Provide the (x, y) coordinate of the cell's center where the given text is located.  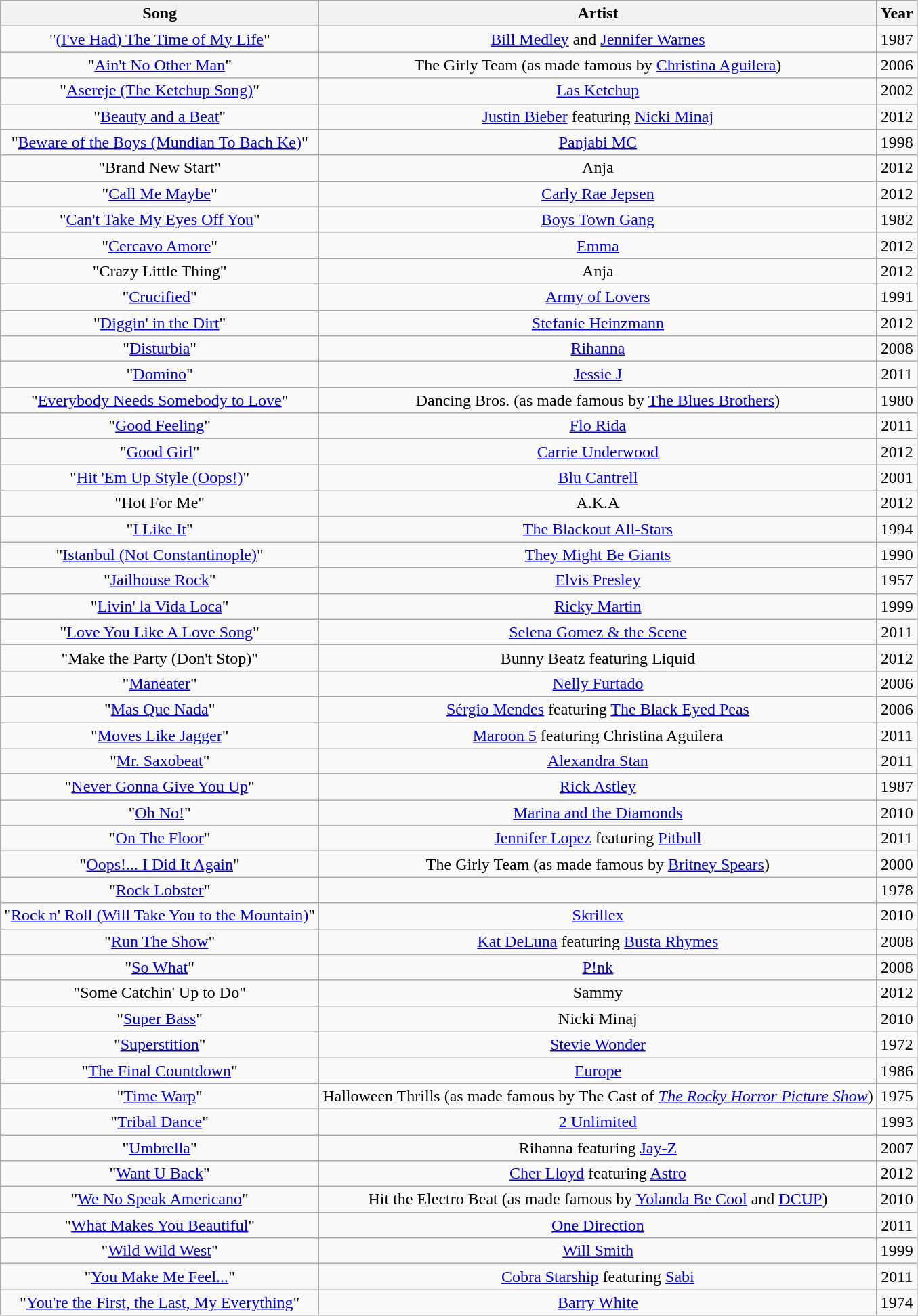
"Superstition" (160, 1044)
1994 (897, 529)
Europe (598, 1070)
Alexandra Stan (598, 761)
Elvis Presley (598, 580)
1975 (897, 1096)
P!nk (598, 967)
1957 (897, 580)
Will Smith (598, 1251)
"Mr. Saxobeat" (160, 761)
Dancing Bros. (as made famous by The Blues Brothers) (598, 400)
Emma (598, 245)
"Crucified" (160, 297)
Carly Rae Jepsen (598, 194)
"Asereje (The Ketchup Song)" (160, 91)
"You Make Me Feel..." (160, 1277)
"Want U Back" (160, 1174)
"We No Speak Americano" (160, 1200)
1978 (897, 890)
Halloween Thrills (as made famous by The Cast of The Rocky Horror Picture Show) (598, 1096)
"I Like It" (160, 529)
"Good Feeling" (160, 426)
"(I've Had) The Time of My Life" (160, 39)
"Everybody Needs Somebody to Love" (160, 400)
2007 (897, 1148)
1972 (897, 1044)
Bill Medley and Jennifer Warnes (598, 39)
2000 (897, 864)
"Rock n' Roll (Will Take You to the Mountain)" (160, 916)
Cobra Starship featuring Sabi (598, 1277)
Blu Cantrell (598, 477)
"Diggin' in the Dirt" (160, 323)
"The Final Countdown" (160, 1070)
"Some Catchin' Up to Do" (160, 993)
Year (897, 14)
Nelly Furtado (598, 683)
Kat DeLuna featuring Busta Rhymes (598, 941)
Maroon 5 featuring Christina Aguilera (598, 735)
1974 (897, 1302)
"Can't Take My Eyes Off You" (160, 219)
"Hit 'Em Up Style (Oops!)" (160, 477)
"Crazy Little Thing" (160, 271)
"Tribal Dance" (160, 1122)
1991 (897, 297)
Rihanna featuring Jay-Z (598, 1148)
Flo Rida (598, 426)
"Love You Like A Love Song" (160, 632)
"Ain't No Other Man" (160, 65)
1980 (897, 400)
2 Unlimited (598, 1122)
Ricky Martin (598, 606)
"Hot For Me" (160, 503)
"Beware of the Boys (Mundian To Bach Ke)" (160, 142)
Cher Lloyd featuring Astro (598, 1174)
"Oops!... I Did It Again" (160, 864)
Stefanie Heinzmann (598, 323)
"Umbrella" (160, 1148)
"Good Girl" (160, 452)
1998 (897, 142)
Sérgio Mendes featuring The Black Eyed Peas (598, 709)
"Run The Show" (160, 941)
Stevie Wonder (598, 1044)
Sammy (598, 993)
"Beauty and a Beat" (160, 116)
The Girly Team (as made famous by Britney Spears) (598, 864)
"Rock Lobster" (160, 890)
Bunny Beatz featuring Liquid (598, 658)
One Direction (598, 1225)
"Jailhouse Rock" (160, 580)
2001 (897, 477)
Boys Town Gang (598, 219)
"Time Warp" (160, 1096)
"On The Floor" (160, 839)
"Maneater" (160, 683)
Artist (598, 14)
"What Makes You Beautiful" (160, 1225)
Hit the Electro Beat (as made famous by Yolanda Be Cool and DCUP) (598, 1200)
Skrillex (598, 916)
Barry White (598, 1302)
Justin Bieber featuring Nicki Minaj (598, 116)
The Girly Team (as made famous by Christina Aguilera) (598, 65)
Song (160, 14)
Panjabi MC (598, 142)
1982 (897, 219)
1993 (897, 1122)
"Brand New Start" (160, 168)
"Oh No!" (160, 813)
"So What" (160, 967)
"Livin' la Vida Loca" (160, 606)
They Might Be Giants (598, 555)
The Blackout All-Stars (598, 529)
Las Ketchup (598, 91)
"Call Me Maybe" (160, 194)
Selena Gomez & the Scene (598, 632)
Jessie J (598, 375)
1990 (897, 555)
Army of Lovers (598, 297)
Carrie Underwood (598, 452)
1986 (897, 1070)
"Mas Que Nada" (160, 709)
Marina and the Diamonds (598, 813)
"Never Gonna Give You Up" (160, 787)
Rihanna (598, 349)
"Make the Party (Don't Stop)" (160, 658)
"Cercavo Amore" (160, 245)
Jennifer Lopez featuring Pitbull (598, 839)
Rick Astley (598, 787)
"Wild Wild West" (160, 1251)
"Moves Like Jagger" (160, 735)
"Super Bass" (160, 1019)
Nicki Minaj (598, 1019)
2002 (897, 91)
"You're the First, the Last, My Everything" (160, 1302)
"Disturbia" (160, 349)
"Domino" (160, 375)
"Istanbul (Not Constantinople)" (160, 555)
A.K.A (598, 503)
